Return the [x, y] coordinate for the center point of the cell that contains the specified text.  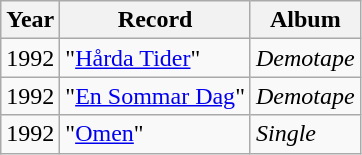
"Hårda Tider" [156, 58]
Single [305, 134]
"En Sommar Dag" [156, 96]
Album [305, 20]
"Omen" [156, 134]
Record [156, 20]
Year [30, 20]
